Determine the (x, y) coordinate at the center of the cell enclosing the given text.  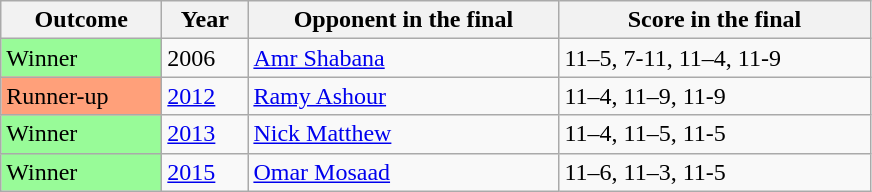
2013 (205, 134)
Nick Matthew (404, 134)
11–5, 7-11, 11–4, 11-9 (714, 58)
11–4, 11–5, 11-5 (714, 134)
Outcome (82, 20)
Ramy Ashour (404, 96)
2006 (205, 58)
2015 (205, 172)
11–4, 11–9, 11-9 (714, 96)
Opponent in the final (404, 20)
11–6, 11–3, 11-5 (714, 172)
Year (205, 20)
Runner-up (82, 96)
2012 (205, 96)
Amr Shabana (404, 58)
Omar Mosaad (404, 172)
Score in the final (714, 20)
